Return the (x, y) coordinate for the center point of the cell that contains the specified text.  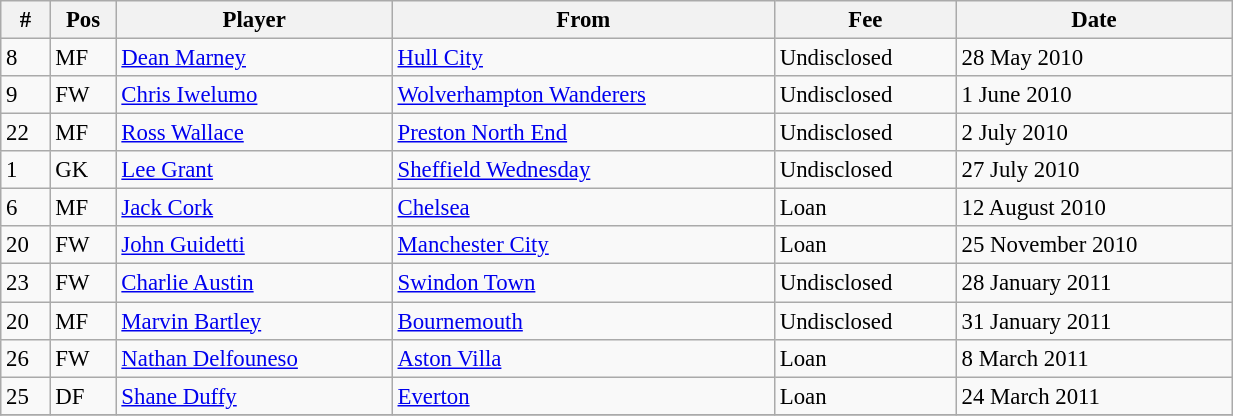
12 August 2010 (1094, 208)
23 (26, 283)
GK (83, 170)
Wolverhampton Wanderers (583, 95)
26 (26, 358)
25 (26, 396)
24 March 2011 (1094, 396)
6 (26, 208)
Preston North End (583, 133)
Fee (865, 20)
From (583, 20)
Ross Wallace (254, 133)
8 (26, 58)
Bournemouth (583, 321)
2 July 2010 (1094, 133)
Player (254, 20)
Jack Cork (254, 208)
Chris Iwelumo (254, 95)
Chelsea (583, 208)
# (26, 20)
9 (26, 95)
8 March 2011 (1094, 358)
Lee Grant (254, 170)
1 (26, 170)
Everton (583, 396)
DF (83, 396)
Hull City (583, 58)
Swindon Town (583, 283)
31 January 2011 (1094, 321)
Dean Marney (254, 58)
Nathan Delfouneso (254, 358)
Shane Duffy (254, 396)
Aston Villa (583, 358)
22 (26, 133)
1 June 2010 (1094, 95)
John Guidetti (254, 245)
25 November 2010 (1094, 245)
Marvin Bartley (254, 321)
28 January 2011 (1094, 283)
Manchester City (583, 245)
Date (1094, 20)
27 July 2010 (1094, 170)
Pos (83, 20)
Sheffield Wednesday (583, 170)
Charlie Austin (254, 283)
28 May 2010 (1094, 58)
